Return [X, Y] of the center of cell containing provided text 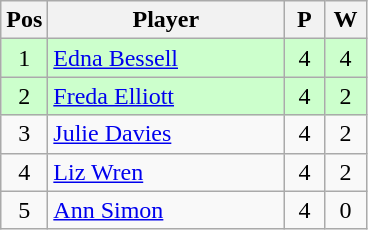
1 [24, 58]
Julie Davies [166, 134]
5 [24, 210]
P [304, 20]
Ann Simon [166, 210]
0 [346, 210]
Pos [24, 20]
Player [166, 20]
Freda Elliott [166, 96]
Liz Wren [166, 172]
Edna Bessell [166, 58]
W [346, 20]
3 [24, 134]
